Provide the [X, Y] coordinate of the cell's center where the given text is located.  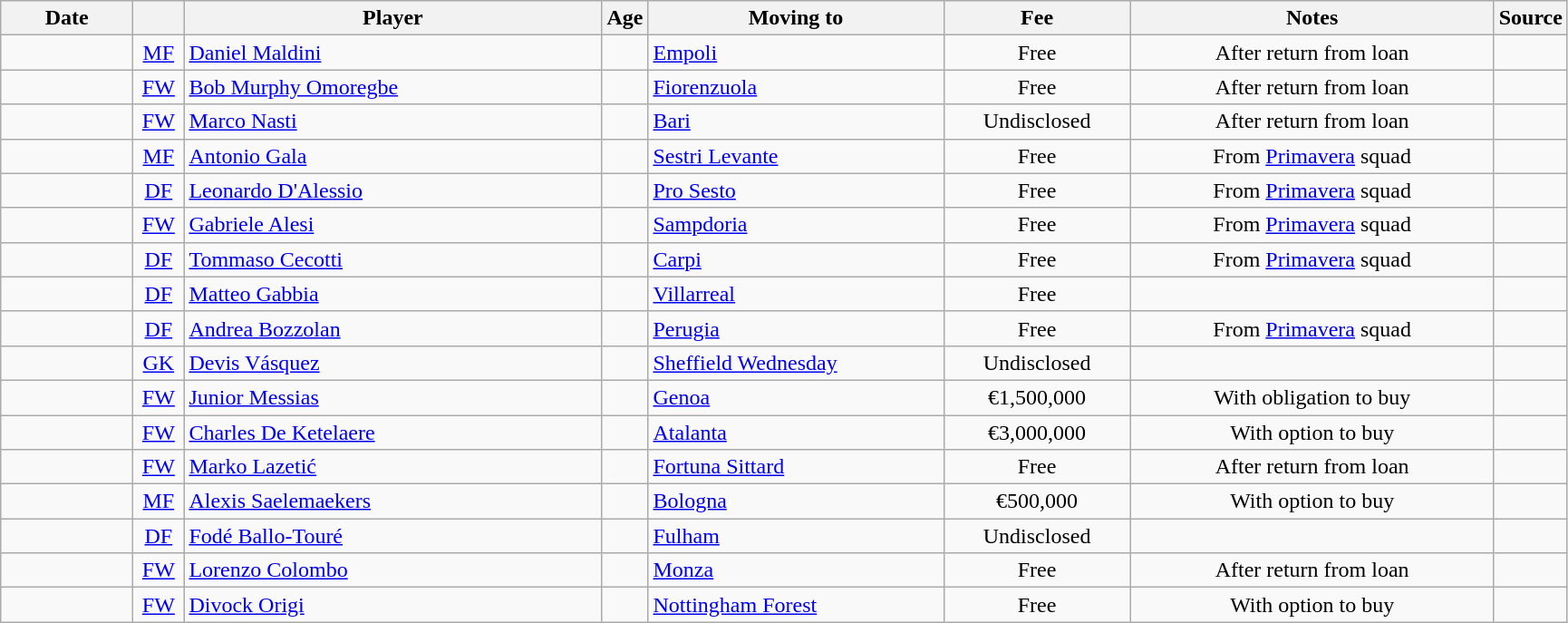
Nottingham Forest [796, 605]
Monza [796, 570]
Fortuna Sittard [796, 467]
With obligation to buy [1312, 397]
Carpi [796, 259]
Genoa [796, 397]
Empoli [796, 53]
Lorenzo Colombo [393, 570]
Fulham [796, 536]
Bologna [796, 501]
Charles De Ketelaere [393, 433]
Sampdoria [796, 225]
Fodé Ballo-Touré [393, 536]
Antonio Gala [393, 156]
Bob Murphy Omoregbe [393, 87]
Perugia [796, 328]
Junior Messias [393, 397]
€1,500,000 [1037, 397]
GK [159, 363]
Notes [1312, 18]
Devis Vásquez [393, 363]
€3,000,000 [1037, 433]
Matteo Gabbia [393, 294]
Tommaso Cecotti [393, 259]
Sestri Levante [796, 156]
€500,000 [1037, 501]
Leonardo D'Alessio [393, 190]
Fiorenzuola [796, 87]
Fee [1037, 18]
Date [67, 18]
Marco Nasti [393, 122]
Bari [796, 122]
Pro Sesto [796, 190]
Divock Origi [393, 605]
Marko Lazetić [393, 467]
Daniel Maldini [393, 53]
Age [625, 18]
Source [1530, 18]
Player [393, 18]
Gabriele Alesi [393, 225]
Sheffield Wednesday [796, 363]
Atalanta [796, 433]
Alexis Saelemaekers [393, 501]
Moving to [796, 18]
Andrea Bozzolan [393, 328]
Villarreal [796, 294]
